Search for the cell housing the specified text and yield its [x, y] center coordinate. 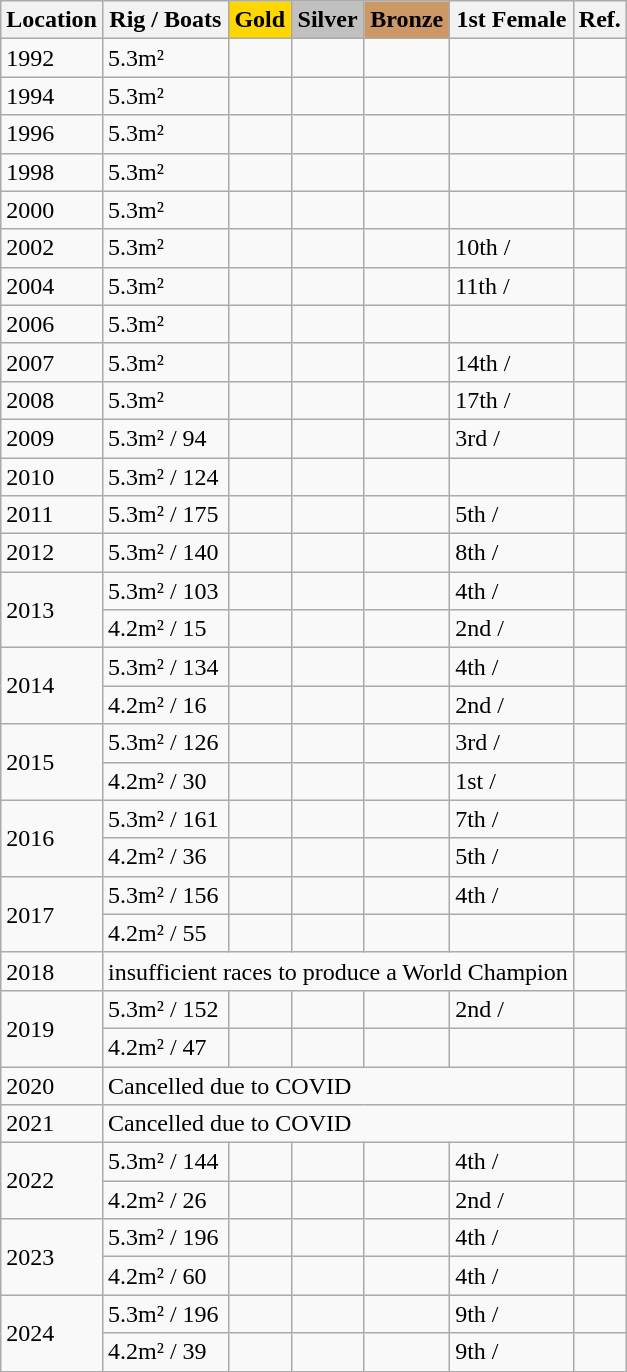
2022 [52, 1181]
2000 [52, 210]
Ref. [600, 20]
2002 [52, 248]
8th / [512, 553]
5.3m² / 94 [165, 438]
2008 [52, 400]
5.3m² / 140 [165, 553]
4.2m² / 39 [165, 1352]
17th / [512, 400]
5.3m² / 152 [165, 1009]
2013 [52, 610]
2011 [52, 515]
5.3m² / 134 [165, 667]
Silver [328, 20]
1st Female [512, 20]
7th / [512, 819]
2024 [52, 1333]
2018 [52, 971]
insufficient races to produce a World Champion [338, 971]
5.3m² / 175 [165, 515]
4.2m² / 36 [165, 857]
5.3m² / 156 [165, 895]
4.2m² / 60 [165, 1276]
4.2m² / 16 [165, 705]
2004 [52, 286]
2016 [52, 838]
1996 [52, 134]
Location [52, 20]
2012 [52, 553]
2009 [52, 438]
1992 [52, 58]
Bronze [407, 20]
2006 [52, 324]
Gold [260, 20]
1st / [512, 781]
10th / [512, 248]
5.3m² / 161 [165, 819]
4.2m² / 30 [165, 781]
4.2m² / 26 [165, 1200]
2020 [52, 1085]
2017 [52, 914]
14th / [512, 362]
5.3m² / 103 [165, 591]
2021 [52, 1124]
4.2m² / 15 [165, 629]
1998 [52, 172]
2007 [52, 362]
5.3m² / 126 [165, 743]
4.2m² / 55 [165, 933]
2014 [52, 686]
2023 [52, 1257]
11th / [512, 286]
4.2m² / 47 [165, 1047]
2010 [52, 477]
5.3m² / 124 [165, 477]
1994 [52, 96]
Rig / Boats [165, 20]
2015 [52, 762]
2019 [52, 1028]
5.3m² / 144 [165, 1162]
